Extract the (x, y) coordinate from the center of the cell holding the provided text.  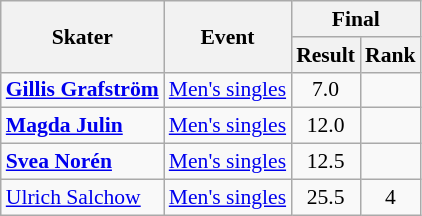
25.5 (326, 197)
Ulrich Salchow (82, 197)
12.5 (326, 162)
Svea Norén (82, 162)
12.0 (326, 126)
7.0 (326, 90)
Result (326, 55)
4 (390, 197)
Final (356, 19)
Skater (82, 36)
Event (228, 36)
Magda Julin (82, 126)
Rank (390, 55)
Gillis Grafström (82, 90)
